Determine the [X, Y] coordinate at the center of the cell enclosing the given text.  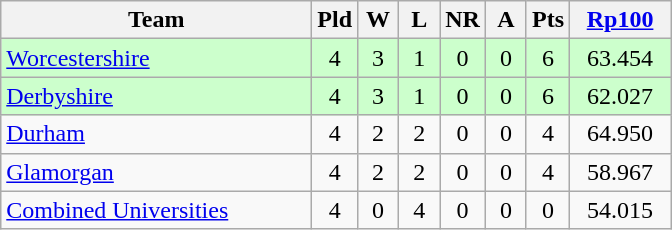
Pld [335, 20]
Combined Universities [156, 210]
Glamorgan [156, 172]
Pts [548, 20]
Derbyshire [156, 96]
Team [156, 20]
54.015 [620, 210]
A [506, 20]
62.027 [620, 96]
NR [463, 20]
Durham [156, 134]
64.950 [620, 134]
Worcestershire [156, 58]
W [378, 20]
L [420, 20]
63.454 [620, 58]
Rp100 [620, 20]
58.967 [620, 172]
